Locate the cell with the specified text and output its (X, Y) center coordinate. 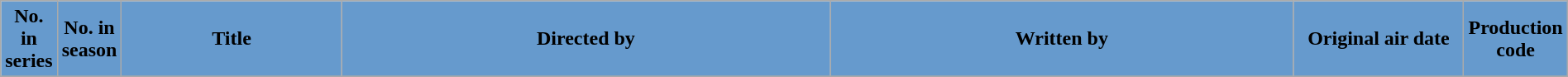
No. inseason (89, 39)
Productioncode (1515, 39)
Written by (1062, 39)
Title (232, 39)
No. inseries (29, 39)
Directed by (586, 39)
Original air date (1379, 39)
